Identify which cell holds the provided text, then report its [X, Y] central coordinate. 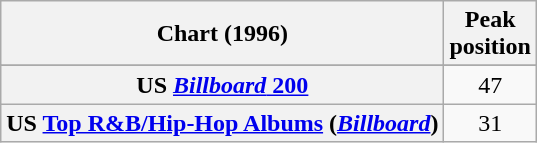
US Billboard 200 [222, 85]
Chart (1996) [222, 34]
US Top R&B/Hip-Hop Albums (Billboard) [222, 123]
47 [490, 85]
Peak position [490, 34]
31 [490, 123]
